Return the [X, Y] coordinate for the center point of the cell that contains the specified text.  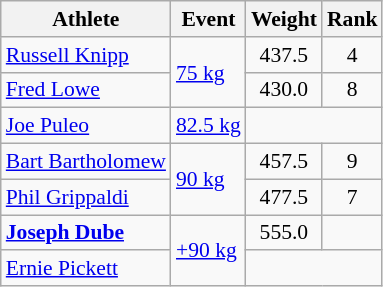
555.0 [284, 233]
437.5 [284, 55]
Rank [352, 19]
Bart Bartholomew [86, 162]
Athlete [86, 19]
Russell Knipp [86, 55]
Joe Puleo [86, 126]
430.0 [284, 90]
Joseph Dube [86, 233]
75 kg [208, 72]
4 [352, 55]
7 [352, 197]
Fred Lowe [86, 90]
477.5 [284, 197]
8 [352, 90]
Weight [284, 19]
Ernie Pickett [86, 269]
Event [208, 19]
+90 kg [208, 250]
Phil Grippaldi [86, 197]
90 kg [208, 180]
457.5 [284, 162]
9 [352, 162]
82.5 kg [208, 126]
